Determine the [X, Y] coordinate at the center of the cell enclosing the given text.  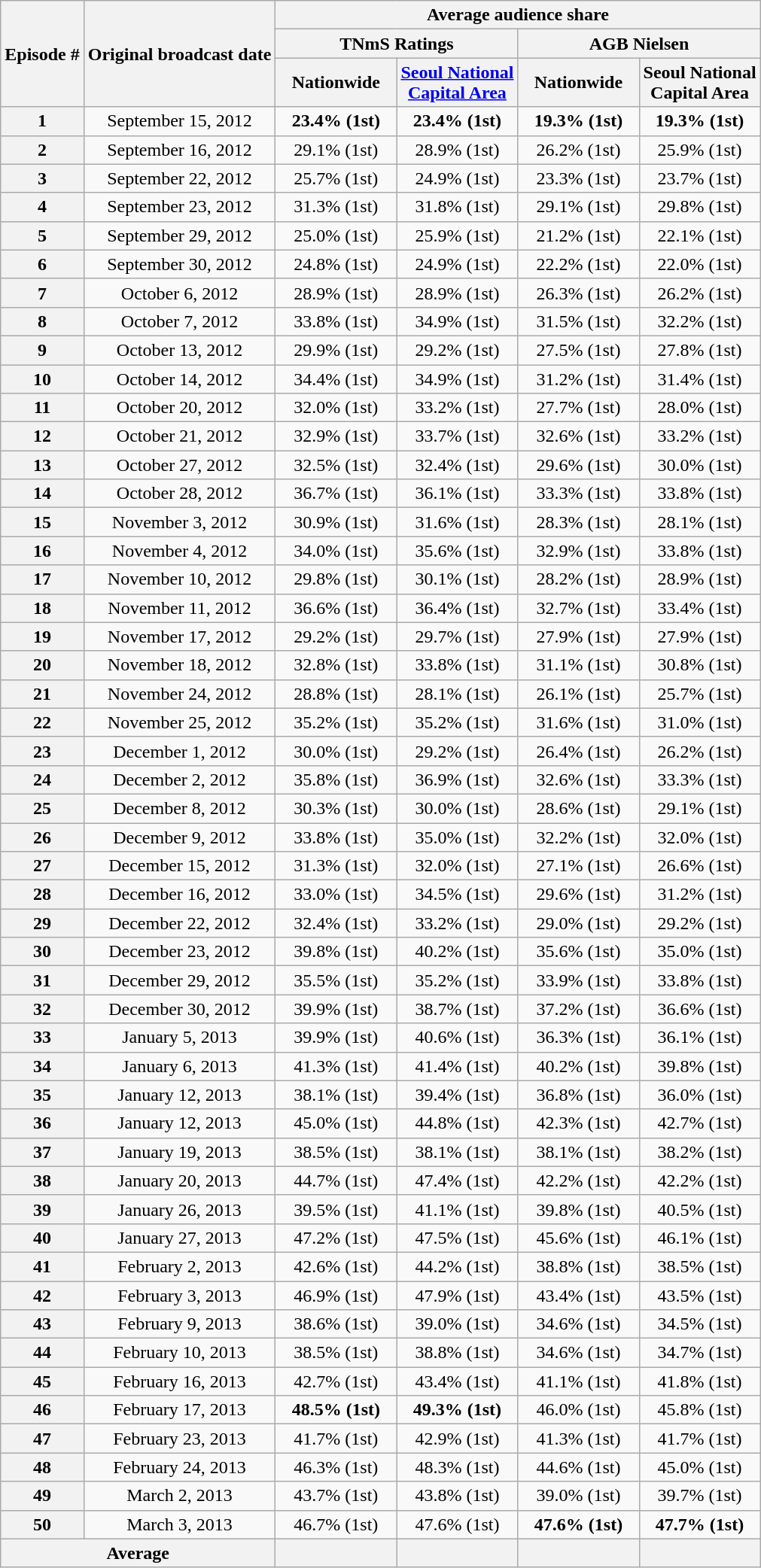
16 [42, 551]
46.9% (1st) [336, 1295]
41.4% (1st) [458, 1066]
December 1, 2012 [179, 751]
19 [42, 637]
October 28, 2012 [179, 494]
40 [42, 1238]
31.0% (1st) [700, 722]
31 [42, 980]
September 30, 2012 [179, 264]
October 21, 2012 [179, 436]
38.6% (1st) [336, 1324]
10 [42, 378]
37 [42, 1152]
TNmS Ratings [397, 44]
30.9% (1st) [336, 522]
47.5% (1st) [458, 1238]
December 29, 2012 [179, 980]
46.0% (1st) [578, 1410]
26.6% (1st) [700, 866]
41 [42, 1266]
26.3% (1st) [578, 293]
13 [42, 465]
29.0% (1st) [578, 923]
14 [42, 494]
28.3% (1st) [578, 522]
40.6% (1st) [458, 1038]
25.0% (1st) [336, 236]
29.9% (1st) [336, 350]
AGB Nielsen [639, 44]
September 15, 2012 [179, 121]
49 [42, 1496]
11 [42, 408]
36.9% (1st) [458, 779]
34 [42, 1066]
23.3% (1st) [578, 178]
January 20, 2013 [179, 1181]
December 15, 2012 [179, 866]
43.5% (1st) [700, 1295]
October 20, 2012 [179, 408]
47.2% (1st) [336, 1238]
38 [42, 1181]
33.4% (1st) [700, 608]
46.7% (1st) [336, 1524]
50 [42, 1524]
46.3% (1st) [336, 1467]
October 14, 2012 [179, 378]
32.5% (1st) [336, 465]
43.8% (1st) [458, 1496]
43 [42, 1324]
47 [42, 1439]
46.1% (1st) [700, 1238]
36.7% (1st) [336, 494]
35.5% (1st) [336, 980]
30.8% (1st) [700, 665]
1 [42, 121]
48.3% (1st) [458, 1467]
47.4% (1st) [458, 1181]
42.6% (1st) [336, 1266]
November 24, 2012 [179, 694]
February 2, 2013 [179, 1266]
27.7% (1st) [578, 408]
February 17, 2013 [179, 1410]
35.8% (1st) [336, 779]
December 9, 2012 [179, 837]
25 [42, 808]
Average audience share [518, 15]
33.0% (1st) [336, 895]
December 22, 2012 [179, 923]
October 6, 2012 [179, 293]
4 [42, 207]
28.0% (1st) [700, 408]
30.3% (1st) [336, 808]
27.1% (1st) [578, 866]
44 [42, 1353]
9 [42, 350]
42.9% (1st) [458, 1439]
October 27, 2012 [179, 465]
February 10, 2013 [179, 1353]
February 3, 2013 [179, 1295]
15 [42, 522]
February 9, 2013 [179, 1324]
23 [42, 751]
22.2% (1st) [578, 264]
48.5% (1st) [336, 1410]
February 24, 2013 [179, 1467]
September 22, 2012 [179, 178]
November 18, 2012 [179, 665]
33 [42, 1038]
44.2% (1st) [458, 1266]
21.2% (1st) [578, 236]
44.8% (1st) [458, 1123]
October 13, 2012 [179, 350]
January 27, 2013 [179, 1238]
22.0% (1st) [700, 264]
December 23, 2012 [179, 952]
33.9% (1st) [578, 980]
40.5% (1st) [700, 1209]
46 [42, 1410]
February 23, 2013 [179, 1439]
45.8% (1st) [700, 1410]
December 8, 2012 [179, 808]
29.7% (1st) [458, 637]
44.7% (1st) [336, 1181]
Original broadcast date [179, 54]
33.7% (1st) [458, 436]
29 [42, 923]
18 [42, 608]
5 [42, 236]
March 2, 2013 [179, 1496]
January 19, 2013 [179, 1152]
31.8% (1st) [458, 207]
November 3, 2012 [179, 522]
September 23, 2012 [179, 207]
39.5% (1st) [336, 1209]
36.4% (1st) [458, 608]
32 [42, 1009]
34.7% (1st) [700, 1353]
26 [42, 837]
36 [42, 1123]
36.3% (1st) [578, 1038]
26.4% (1st) [578, 751]
December 30, 2012 [179, 1009]
42 [42, 1295]
November 11, 2012 [179, 608]
27 [42, 866]
2 [42, 150]
Average [139, 1553]
41.8% (1st) [700, 1381]
September 29, 2012 [179, 236]
32.7% (1st) [578, 608]
17 [42, 579]
30.1% (1st) [458, 579]
23.7% (1st) [700, 178]
31.5% (1st) [578, 321]
28 [42, 895]
32.8% (1st) [336, 665]
6 [42, 264]
49.3% (1st) [458, 1410]
January 6, 2013 [179, 1066]
12 [42, 436]
31.1% (1st) [578, 665]
November 4, 2012 [179, 551]
45.6% (1st) [578, 1238]
28.8% (1st) [336, 694]
21 [42, 694]
39.7% (1st) [700, 1496]
28.6% (1st) [578, 808]
December 16, 2012 [179, 895]
22.1% (1st) [700, 236]
24.8% (1st) [336, 264]
38.7% (1st) [458, 1009]
20 [42, 665]
38.2% (1st) [700, 1152]
34.0% (1st) [336, 551]
37.2% (1st) [578, 1009]
7 [42, 293]
30 [42, 952]
36.8% (1st) [578, 1095]
November 10, 2012 [179, 579]
Episode # [42, 54]
48 [42, 1467]
3 [42, 178]
January 5, 2013 [179, 1038]
8 [42, 321]
35 [42, 1095]
November 17, 2012 [179, 637]
47.7% (1st) [700, 1524]
43.7% (1st) [336, 1496]
39 [42, 1209]
October 7, 2012 [179, 321]
December 2, 2012 [179, 779]
45 [42, 1381]
January 26, 2013 [179, 1209]
36.0% (1st) [700, 1095]
March 3, 2013 [179, 1524]
27.8% (1st) [700, 350]
42.3% (1st) [578, 1123]
February 16, 2013 [179, 1381]
28.2% (1st) [578, 579]
27.5% (1st) [578, 350]
47.9% (1st) [458, 1295]
44.6% (1st) [578, 1467]
39.4% (1st) [458, 1095]
November 25, 2012 [179, 722]
34.4% (1st) [336, 378]
September 16, 2012 [179, 150]
24 [42, 779]
22 [42, 722]
31.4% (1st) [700, 378]
26.1% (1st) [578, 694]
